Pinpoint the cell where the given text exists, returning its (X, Y) midpoint coordinate. 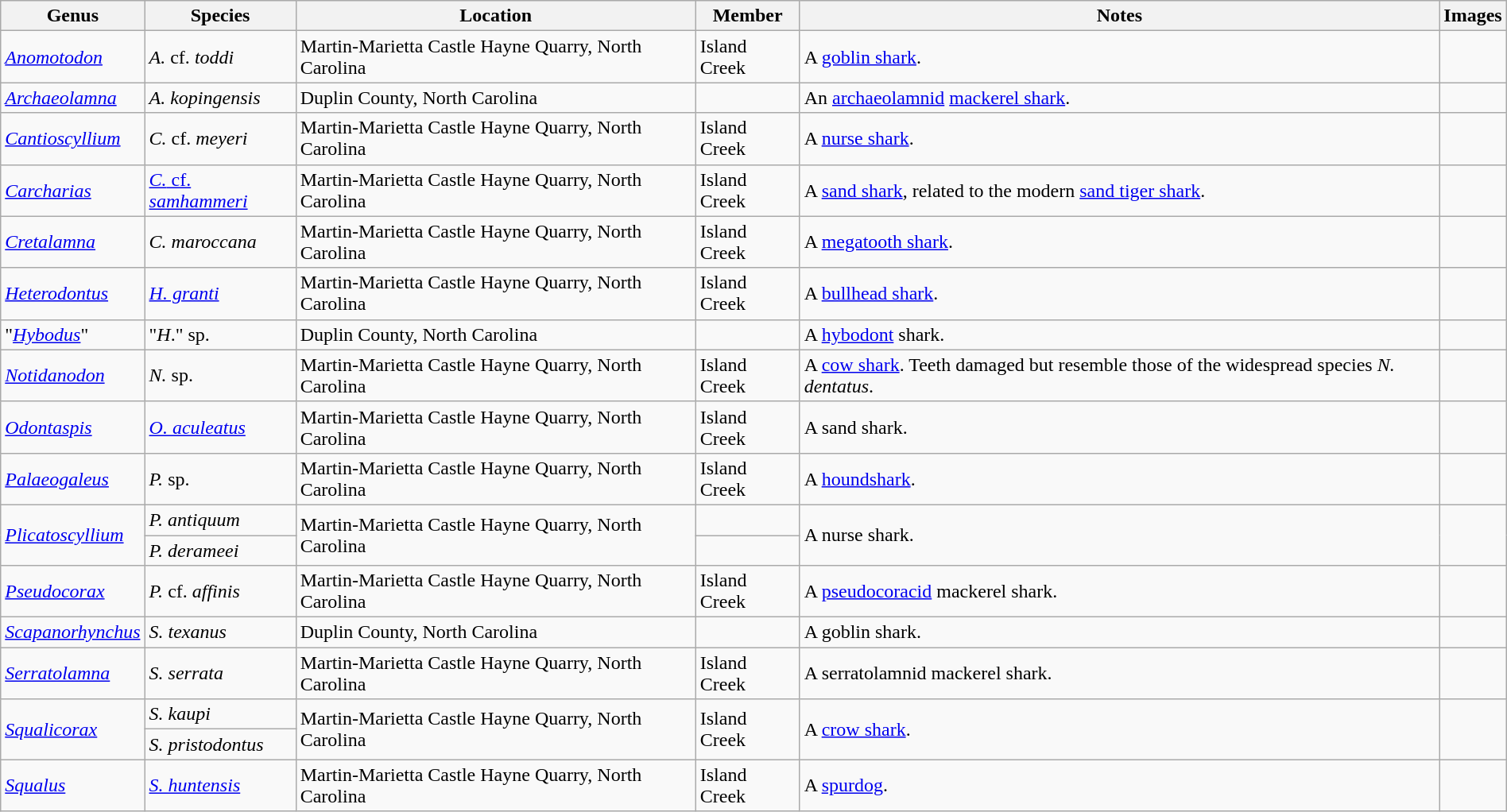
A. kopingensis (220, 98)
S. kaupi (220, 714)
A serratolamnid mackerel shark. (1119, 674)
Serratolamna (73, 674)
Heterodontus (73, 294)
P. cf. affinis (220, 591)
A sand shark. (1119, 427)
Palaeogaleus (73, 478)
Squalus (73, 785)
A hybodont shark. (1119, 334)
Anomotodon (73, 57)
C. cf. samhammeri (220, 191)
"H." sp. (220, 334)
Carcharias (73, 191)
Plicatoscyllium (73, 535)
A pseudocoracid mackerel shark. (1119, 591)
A bullhead shark. (1119, 294)
A cow shark. Teeth damaged but resemble those of the widespread species N. dentatus. (1119, 375)
Location (496, 16)
C. cf. meyeri (220, 138)
P. antiquum (220, 520)
H. granti (220, 294)
A sand shark, related to the modern sand tiger shark. (1119, 191)
Genus (73, 16)
"Hybodus" (73, 334)
A spurdog. (1119, 785)
S. pristodontus (220, 744)
Species (220, 16)
A. cf. toddi (220, 57)
S. huntensis (220, 785)
C. maroccana (220, 242)
Squalicorax (73, 729)
S. serrata (220, 674)
Member (747, 16)
N. sp. (220, 375)
Archaeolamna (73, 98)
Notidanodon (73, 375)
Cantioscyllium (73, 138)
P. sp. (220, 478)
Scapanorhynchus (73, 632)
A crow shark. (1119, 729)
Images (1473, 16)
Notes (1119, 16)
Odontaspis (73, 427)
Pseudocorax (73, 591)
A houndshark. (1119, 478)
O. aculeatus (220, 427)
Cretalamna (73, 242)
A megatooth shark. (1119, 242)
P. derameei (220, 551)
An archaeolamnid mackerel shark. (1119, 98)
S. texanus (220, 632)
